Scan for the cell matching the given text and deliver its (x, y) coordinate at center. 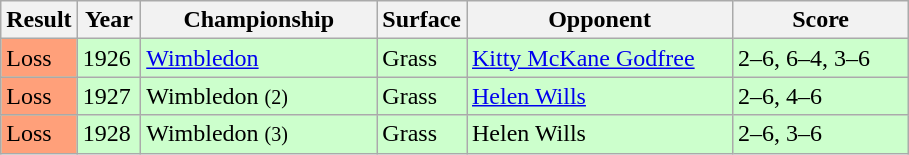
2–6, 4–6 (821, 96)
Result (39, 20)
Surface (422, 20)
Year (109, 20)
2–6, 6–4, 3–6 (821, 58)
Wimbledon (2) (259, 96)
2–6, 3–6 (821, 134)
1928 (109, 134)
1927 (109, 96)
Kitty McKane Godfree (599, 58)
Score (821, 20)
Wimbledon (3) (259, 134)
Championship (259, 20)
Wimbledon (259, 58)
1926 (109, 58)
Opponent (599, 20)
